Return (x, y) of the center of cell containing provided text 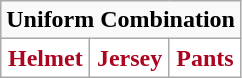
Pants (204, 58)
Jersey (130, 58)
Helmet (46, 58)
Uniform Combination (121, 20)
